Detect which cell encompasses the target text, then output its [x, y] center coordinate. 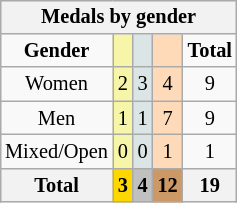
Medals by gender [118, 17]
12 [168, 185]
7 [168, 118]
Gender [56, 51]
Men [56, 118]
19 [210, 185]
Women [56, 84]
2 [123, 84]
Mixed/Open [56, 152]
